Determine the [x, y] coordinate at the center of the cell enclosing the given text.  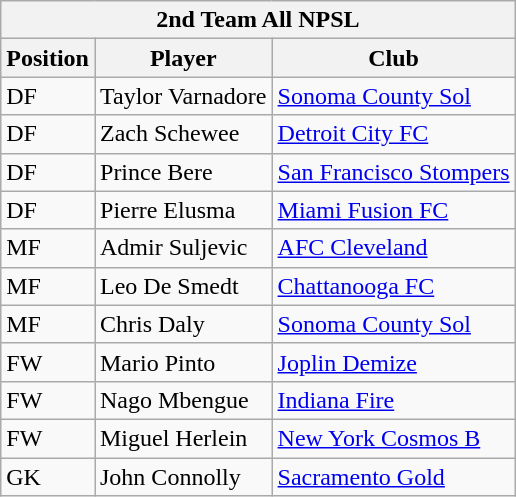
AFC Cleveland [394, 248]
Position [48, 58]
New York Cosmos B [394, 438]
2nd Team All NPSL [258, 20]
Indiana Fire [394, 400]
Zach Schewee [183, 134]
Leo De Smedt [183, 286]
Detroit City FC [394, 134]
Mario Pinto [183, 362]
Club [394, 58]
Player [183, 58]
Prince Bere [183, 172]
Nago Mbengue [183, 400]
Joplin Demize [394, 362]
Sacramento Gold [394, 477]
Taylor Varnadore [183, 96]
Chris Daly [183, 324]
Chattanooga FC [394, 286]
Admir Suljevic [183, 248]
Miami Fusion FC [394, 210]
Pierre Elusma [183, 210]
San Francisco Stompers [394, 172]
John Connolly [183, 477]
GK [48, 477]
Miguel Herlein [183, 438]
